Scan for the cell matching the given text and deliver its [X, Y] coordinate at center. 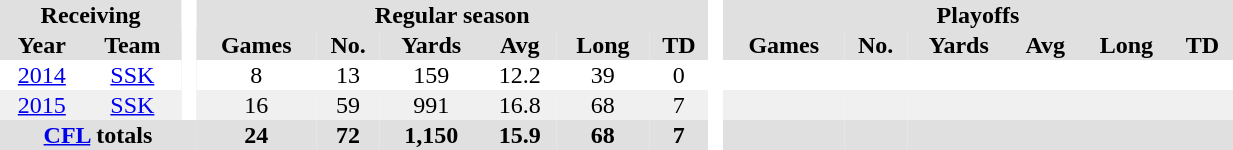
Team [133, 45]
59 [348, 105]
13 [348, 75]
Regular season [452, 15]
39 [603, 75]
1,150 [432, 135]
8 [256, 75]
Playoffs [978, 15]
991 [432, 105]
24 [256, 135]
159 [432, 75]
Receiving [90, 15]
72 [348, 135]
15.9 [520, 135]
16.8 [520, 105]
12.2 [520, 75]
2015 [42, 105]
2014 [42, 75]
16 [256, 105]
0 [679, 75]
CFL totals [98, 135]
Year [42, 45]
